Extract the [X, Y] coordinate from the center of the cell holding the provided text.  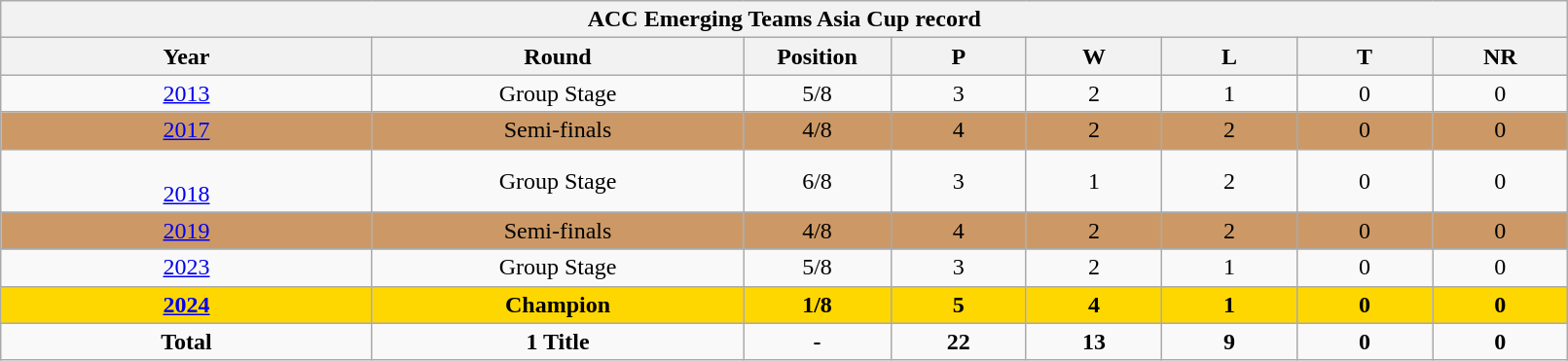
T [1365, 56]
2023 [187, 268]
22 [958, 342]
L [1228, 56]
1 Title [558, 342]
2018 [187, 181]
NR [1501, 56]
Champion [558, 305]
Total [187, 342]
W [1094, 56]
Year [187, 56]
5 [958, 305]
Round [558, 56]
13 [1094, 342]
9 [1228, 342]
P [958, 56]
ACC Emerging Teams Asia Cup record [784, 19]
2019 [187, 231]
- [818, 342]
6/8 [818, 181]
Position [818, 56]
2024 [187, 305]
2013 [187, 93]
2017 [187, 130]
1/8 [818, 305]
